Locate the cell with the specified text and output its (X, Y) center coordinate. 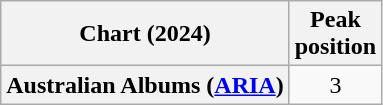
Peakposition (335, 34)
Australian Albums (ARIA) (145, 85)
3 (335, 85)
Chart (2024) (145, 34)
